Output the [x, y] coordinate of the center of the cell containing the given text.  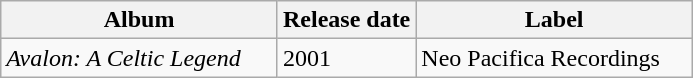
Avalon: A Celtic Legend [140, 58]
Neo Pacifica Recordings [554, 58]
Album [140, 20]
Release date [346, 20]
Label [554, 20]
2001 [346, 58]
